From the cell containing the given text, extract its center point as [X, Y] coordinate. 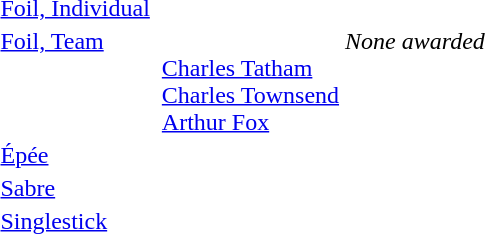
Charles TathamCharles TownsendArthur Fox [250, 82]
